Capture the cell that displays the provided text and extract its [X, Y] central coordinate. 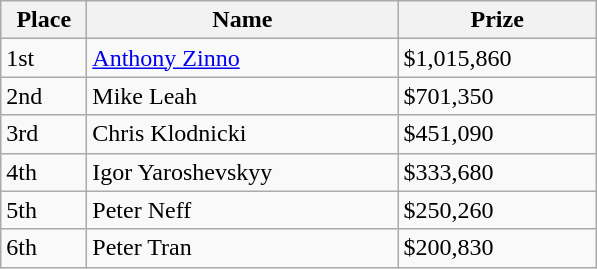
Prize [498, 20]
5th [44, 210]
1st [44, 58]
Chris Klodnicki [242, 134]
Place [44, 20]
$451,090 [498, 134]
$200,830 [498, 248]
$250,260 [498, 210]
Anthony Zinno [242, 58]
4th [44, 172]
$1,015,860 [498, 58]
Peter Tran [242, 248]
6th [44, 248]
3rd [44, 134]
Name [242, 20]
$333,680 [498, 172]
Mike Leah [242, 96]
2nd [44, 96]
$701,350 [498, 96]
Peter Neff [242, 210]
Igor Yaroshevskyy [242, 172]
